Return the [X, Y] coordinate for the center point of the cell that contains the specified text.  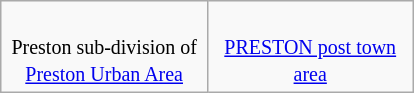
PRESTON post town area [310, 47]
Preston sub-division of Preston Urban Area [104, 47]
